Search for the cell housing the specified text and yield its (x, y) center coordinate. 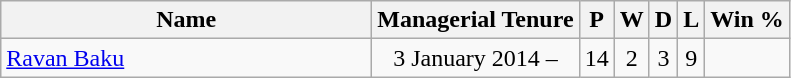
Win % (748, 20)
Managerial Tenure (476, 20)
L (692, 20)
3 January 2014 – (476, 58)
W (632, 20)
D (663, 20)
P (596, 20)
2 (632, 58)
3 (663, 58)
14 (596, 58)
Ravan Baku (186, 58)
9 (692, 58)
Name (186, 20)
